Search for the cell housing the specified text and yield its [X, Y] center coordinate. 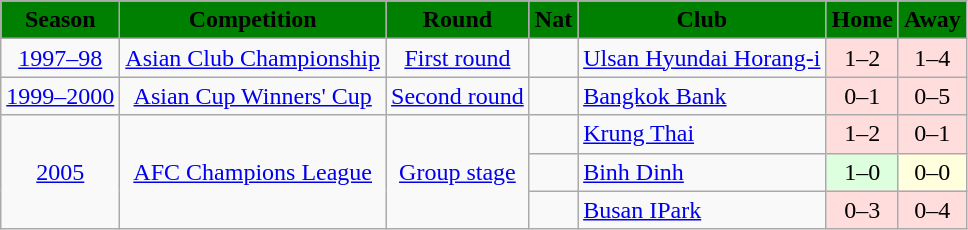
Competition [253, 20]
2005 [60, 172]
Asian Cup Winners' Cup [253, 96]
Club [702, 20]
1999–2000 [60, 96]
Asian Club Championship [253, 58]
0–4 [932, 210]
1997–98 [60, 58]
Home [862, 20]
Bangkok Bank [702, 96]
Season [60, 20]
Group stage [458, 172]
Round [458, 20]
Binh Dinh [702, 172]
Away [932, 20]
1–0 [862, 172]
Ulsan Hyundai Horang-i [702, 58]
0–3 [862, 210]
1–4 [932, 58]
Nat [553, 20]
AFC Champions League [253, 172]
First round [458, 58]
Krung Thai [702, 134]
Busan IPark [702, 210]
0–5 [932, 96]
Second round [458, 96]
0–0 [932, 172]
